Pinpoint the cell where the given text exists, returning its (X, Y) midpoint coordinate. 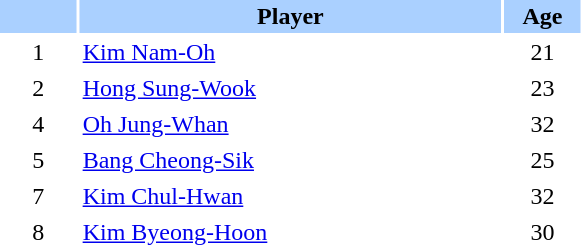
2 (38, 88)
Player (291, 16)
Oh Jung-Whan (291, 124)
Bang Cheong-Sik (291, 160)
7 (38, 196)
21 (542, 52)
Kim Nam-Oh (291, 52)
Age (542, 16)
23 (542, 88)
4 (38, 124)
25 (542, 160)
Hong Sung-Wook (291, 88)
1 (38, 52)
5 (38, 160)
Kim Chul-Hwan (291, 196)
